Extract the [X, Y] coordinate from the center of the cell holding the provided text.  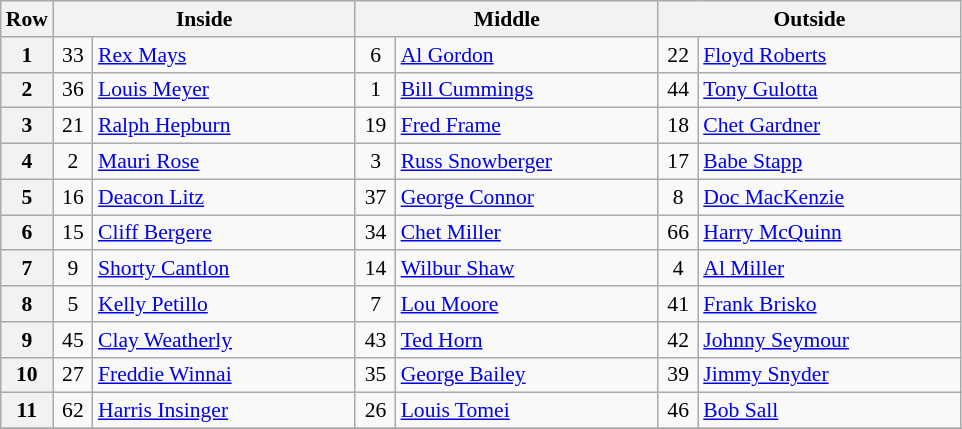
Louis Tomei [527, 411]
37 [375, 197]
Cliff Bergere [224, 233]
Al Miller [829, 269]
14 [375, 269]
46 [678, 411]
42 [678, 340]
34 [375, 233]
Freddie Winnai [224, 375]
Harris Insinger [224, 411]
Johnny Seymour [829, 340]
45 [73, 340]
41 [678, 304]
Doc MacKenzie [829, 197]
Bill Cummings [527, 90]
39 [678, 375]
11 [27, 411]
19 [375, 126]
33 [73, 55]
43 [375, 340]
35 [375, 375]
Deacon Litz [224, 197]
Shorty Cantlon [224, 269]
Babe Stapp [829, 162]
Fred Frame [527, 126]
Frank Brisko [829, 304]
George Connor [527, 197]
Clay Weatherly [224, 340]
Ralph Hepburn [224, 126]
Chet Gardner [829, 126]
Harry McQuinn [829, 233]
17 [678, 162]
Wilbur Shaw [527, 269]
Louis Meyer [224, 90]
66 [678, 233]
Jimmy Snyder [829, 375]
Rex Mays [224, 55]
Floyd Roberts [829, 55]
Outside [810, 19]
Middle [506, 19]
Al Gordon [527, 55]
Mauri Rose [224, 162]
George Bailey [527, 375]
Row [27, 19]
Tony Gulotta [829, 90]
Ted Horn [527, 340]
Lou Moore [527, 304]
27 [73, 375]
Inside [204, 19]
10 [27, 375]
Chet Miller [527, 233]
18 [678, 126]
36 [73, 90]
Bob Sall [829, 411]
Russ Snowberger [527, 162]
21 [73, 126]
26 [375, 411]
15 [73, 233]
Kelly Petillo [224, 304]
62 [73, 411]
44 [678, 90]
22 [678, 55]
16 [73, 197]
